Return the (x, y) coordinate for the center point of the cell that contains the specified text.  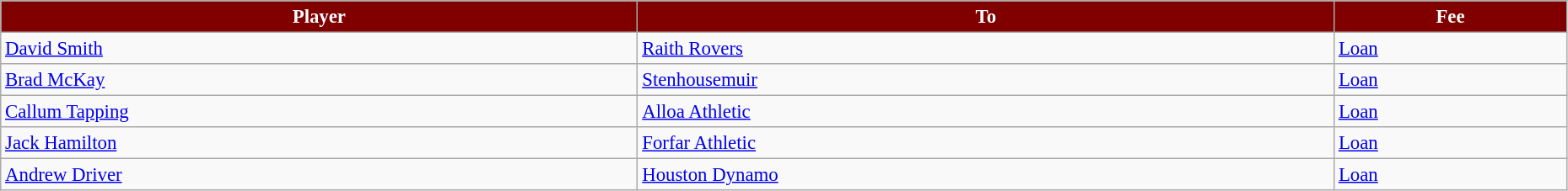
To (986, 17)
Forfar Athletic (986, 143)
David Smith (319, 49)
Fee (1451, 17)
Houston Dynamo (986, 175)
Alloa Athletic (986, 112)
Stenhousemuir (986, 80)
Callum Tapping (319, 112)
Player (319, 17)
Brad McKay (319, 80)
Raith Rovers (986, 49)
Jack Hamilton (319, 143)
Andrew Driver (319, 175)
